Return (X, Y) of the center of cell containing provided text 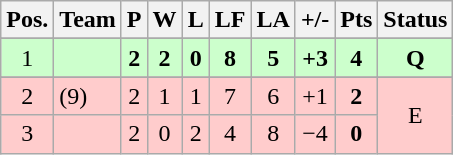
L (196, 20)
−4 (314, 134)
+/- (314, 20)
7 (230, 96)
W (164, 20)
6 (273, 96)
Team (88, 20)
Status (416, 20)
LA (273, 20)
Pts (356, 20)
(9) (88, 96)
+1 (314, 96)
P (134, 20)
3 (28, 134)
+3 (314, 58)
E (416, 115)
Pos. (28, 20)
5 (273, 58)
LF (230, 20)
Q (416, 58)
